Determine the (x, y) coordinate at the center of the cell enclosing the given text.  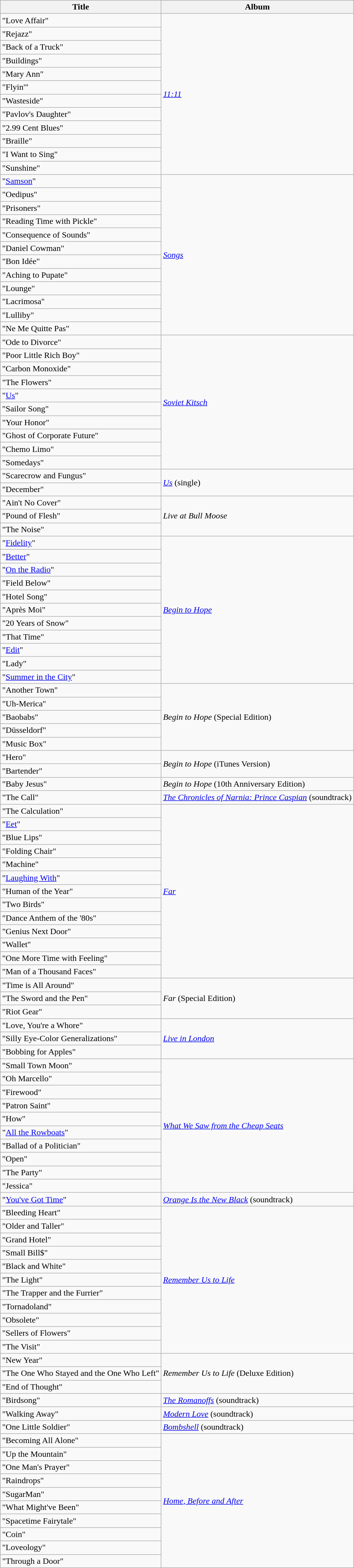
"The Light" (81, 1280)
"Poor Little Rich Boy" (81, 355)
"Silly Eye-Color Generalizations" (81, 1039)
"Field Below" (81, 583)
"Consequence of Sounds" (81, 235)
"End of Thought" (81, 1387)
Begin to Hope (257, 610)
"Ain't No Cover" (81, 503)
"Riot Gear" (81, 1012)
Live at Bull Moose (257, 516)
"Mary Ann" (81, 74)
"Blue Lips" (81, 838)
"Black and White" (81, 1266)
"Machine" (81, 864)
"Laughing With" (81, 878)
"You've Got Time" (81, 1199)
Us (single) (257, 483)
"Oedipus" (81, 195)
Orange Is the New Black (soundtrack) (257, 1199)
Far (257, 891)
"The Visit" (81, 1347)
"Lacrimosa" (81, 302)
"Sellers of Flowers" (81, 1333)
Remember Us to Life (257, 1280)
"Grand Hotel" (81, 1239)
"Through a Door" (81, 1561)
"Sunshine" (81, 168)
"The Flowers" (81, 382)
"Coin" (81, 1534)
Live in London (257, 1039)
"Your Honor" (81, 422)
Songs (257, 255)
"Braille" (81, 141)
"Summer in the City" (81, 677)
"Sailor Song" (81, 409)
"Ode to Divorce" (81, 342)
Home, Before and After (257, 1501)
"Us" (81, 396)
"Hero" (81, 757)
"Dance Anthem of the '80s" (81, 918)
"Eet" (81, 824)
"Samson" (81, 181)
"Ghost of Corporate Future" (81, 436)
"Uh-Merica" (81, 704)
"New Year" (81, 1360)
"Baby Jesus" (81, 784)
"Another Town" (81, 690)
"Obsolete" (81, 1320)
"The Trapper and the Furrier" (81, 1293)
"Better" (81, 556)
"Human of the Year" (81, 891)
"Daniel Cowman" (81, 248)
"Time is All Around" (81, 985)
11:11 (257, 94)
"Baobabs" (81, 717)
"Bon Idée" (81, 262)
"Wasteside" (81, 101)
Begin to Hope (iTunes Version) (257, 764)
"Loveology" (81, 1548)
"SugarMan" (81, 1494)
"Edit" (81, 650)
"Older and Taller" (81, 1226)
"One Man's Prayer" (81, 1467)
"Pound of Flesh" (81, 516)
"December" (81, 489)
"Flyin'" (81, 87)
"Ne Me Quitte Pas" (81, 328)
"Bartender" (81, 770)
"All the Rowboats" (81, 1132)
Begin to Hope (10th Anniversary Edition) (257, 784)
"Becoming All Alone" (81, 1440)
"What Might've Been" (81, 1507)
"Love Affair" (81, 20)
"The One Who Stayed and the One Who Left" (81, 1373)
"Music Box" (81, 744)
"Two Birds" (81, 905)
"Bobbing for Apples" (81, 1052)
"The Call" (81, 797)
"Love, You're a Whore" (81, 1025)
"The Noise" (81, 529)
"Reading Time with Pickle" (81, 221)
"Scarecrow and Fungus" (81, 476)
The Chronicles of Narnia: Prince Caspian (soundtrack) (257, 797)
"Man of a Thousand Faces" (81, 971)
Far (Special Edition) (257, 998)
"Hotel Song" (81, 597)
"Back of a Truck" (81, 47)
"Genius Next Door" (81, 931)
"Spacetime Fairytale" (81, 1521)
"Patron Saint" (81, 1106)
"Après Moi" (81, 610)
"Lounge" (81, 288)
"20 Years of Snow" (81, 623)
"Düsseldorf" (81, 730)
"Somedays" (81, 462)
"Walking Away" (81, 1413)
What We Saw from the Cheap Seats (257, 1126)
"Bleeding Heart" (81, 1213)
Remember Us to Life (Deluxe Edition) (257, 1373)
"Oh Marcello" (81, 1079)
Album (257, 7)
"That Time" (81, 637)
"Tornadoland" (81, 1306)
"Small Town Moon" (81, 1065)
Soviet Kitsch (257, 402)
"Lulliby" (81, 315)
The Romanoffs (soundtrack) (257, 1400)
"The Party" (81, 1172)
"Pavlov's Daughter" (81, 114)
"Open" (81, 1159)
"Up the Mountain" (81, 1454)
"Fidelity" (81, 543)
"Prisoners" (81, 208)
"I Want to Sing" (81, 154)
"Small Bill$" (81, 1253)
"2.99 Cent Blues" (81, 127)
"Firewood" (81, 1092)
"On the Radio" (81, 569)
Title (81, 7)
"The Calculation" (81, 811)
"Carbon Monoxide" (81, 369)
"Aching to Pupate" (81, 275)
"Ballad of a Politician" (81, 1146)
Begin to Hope (Special Edition) (257, 717)
"Birdsong" (81, 1400)
"Rejazz" (81, 34)
"Lady" (81, 663)
"Wallet" (81, 945)
"The Sword and the Pen" (81, 998)
"One More Time with Feeling" (81, 958)
"Buildings" (81, 61)
"Jessica" (81, 1186)
"How" (81, 1119)
Bombshell (soundtrack) (257, 1427)
Modern Love (soundtrack) (257, 1413)
"One Little Soldier" (81, 1427)
"Folding Chair" (81, 851)
"Raindrops" (81, 1481)
"Chemo Limo" (81, 449)
